From the cell containing the given text, extract its center point as [x, y] coordinate. 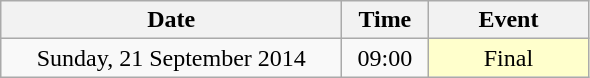
Final [508, 58]
Event [508, 20]
09:00 [385, 58]
Time [385, 20]
Date [172, 20]
Sunday, 21 September 2014 [172, 58]
